Determine the [x, y] coordinate at the center of the cell enclosing the given text.  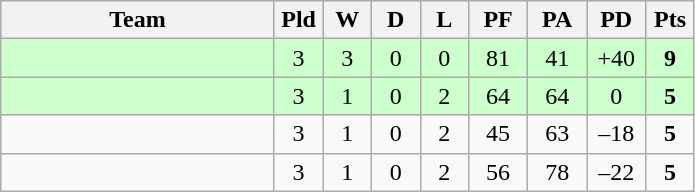
L [444, 20]
Team [138, 20]
W [348, 20]
41 [558, 58]
PD [616, 20]
PA [558, 20]
45 [498, 134]
81 [498, 58]
63 [558, 134]
PF [498, 20]
+40 [616, 58]
–18 [616, 134]
Pld [298, 20]
D [396, 20]
78 [558, 172]
Pts [670, 20]
9 [670, 58]
–22 [616, 172]
56 [498, 172]
